Return (X, Y) of the center of cell containing provided text 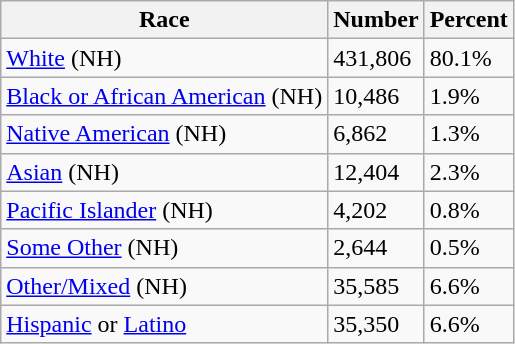
1.3% (468, 134)
Other/Mixed (NH) (164, 286)
10,486 (376, 96)
35,350 (376, 324)
Number (376, 20)
2,644 (376, 248)
Pacific Islander (NH) (164, 210)
6,862 (376, 134)
Native American (NH) (164, 134)
2.3% (468, 172)
12,404 (376, 172)
80.1% (468, 58)
4,202 (376, 210)
0.5% (468, 248)
0.8% (468, 210)
431,806 (376, 58)
White (NH) (164, 58)
Percent (468, 20)
Race (164, 20)
Hispanic or Latino (164, 324)
Some Other (NH) (164, 248)
1.9% (468, 96)
35,585 (376, 286)
Black or African American (NH) (164, 96)
Asian (NH) (164, 172)
